For the text-containing cell, return its midpoint in (X, Y) coordinate format. 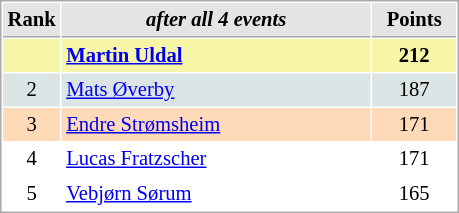
Mats Øverby (216, 90)
Points (414, 20)
165 (414, 194)
212 (414, 56)
Martin Uldal (216, 56)
Rank (32, 20)
2 (32, 90)
5 (32, 194)
Vebjørn Sørum (216, 194)
187 (414, 90)
3 (32, 124)
4 (32, 158)
after all 4 events (216, 20)
Endre Strømsheim (216, 124)
Lucas Fratzscher (216, 158)
